Return [x, y] of the center of cell containing provided text 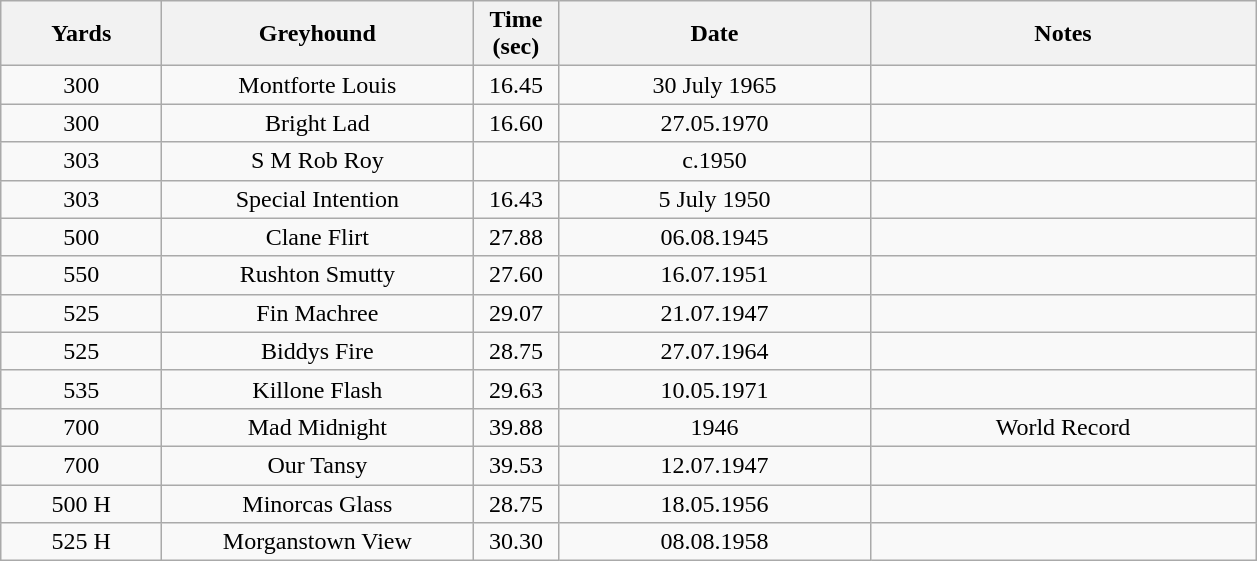
525 H [82, 542]
Greyhound [318, 34]
21.07.1947 [714, 313]
Montforte Louis [318, 85]
550 [82, 275]
18.05.1956 [714, 503]
Notes [1063, 34]
29.63 [516, 389]
1946 [714, 427]
535 [82, 389]
10.05.1971 [714, 389]
16.60 [516, 123]
Fin Machree [318, 313]
29.07 [516, 313]
Mad Midnight [318, 427]
Yards [82, 34]
Minorcas Glass [318, 503]
27.07.1964 [714, 351]
30.30 [516, 542]
Date [714, 34]
39.88 [516, 427]
S M Rob Roy [318, 161]
39.53 [516, 465]
Clane Flirt [318, 237]
c.1950 [714, 161]
Our Tansy [318, 465]
30 July 1965 [714, 85]
27.60 [516, 275]
Biddys Fire [318, 351]
27.05.1970 [714, 123]
Killone Flash [318, 389]
World Record [1063, 427]
16.07.1951 [714, 275]
5 July 1950 [714, 199]
06.08.1945 [714, 237]
Special Intention [318, 199]
Bright Lad [318, 123]
16.43 [516, 199]
500 [82, 237]
Time (sec) [516, 34]
12.07.1947 [714, 465]
16.45 [516, 85]
27.88 [516, 237]
Rushton Smutty [318, 275]
08.08.1958 [714, 542]
Morganstown View [318, 542]
500 H [82, 503]
